Return the [X, Y] coordinate for the center point of the cell that contains the specified text.  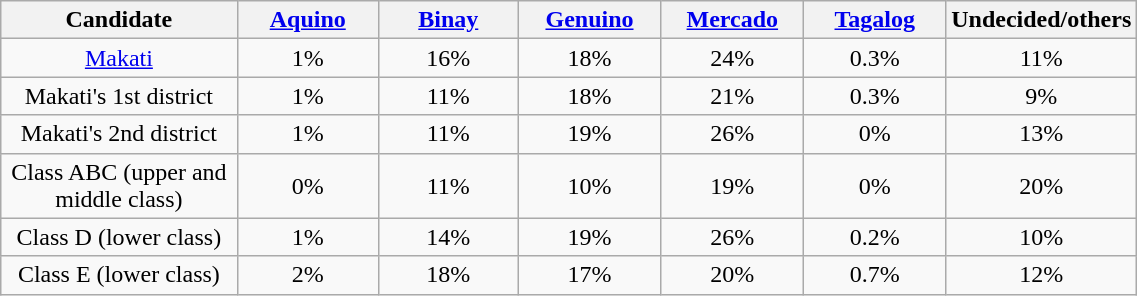
Class D (lower class) [119, 237]
24% [732, 58]
13% [1042, 134]
12% [1042, 275]
Makati [119, 58]
Class E (lower class) [119, 275]
21% [732, 96]
Aquino [308, 20]
Mercado [732, 20]
Tagalog [875, 20]
0.7% [875, 275]
Binay [448, 20]
9% [1042, 96]
Undecided/others [1042, 20]
2% [308, 275]
Genuino [590, 20]
Makati's 1st district [119, 96]
Class ABC (upper and middle class) [119, 186]
17% [590, 275]
0.2% [875, 237]
14% [448, 237]
16% [448, 58]
Makati's 2nd district [119, 134]
Candidate [119, 20]
